Pinpoint the cell where the given text exists, returning its (X, Y) midpoint coordinate. 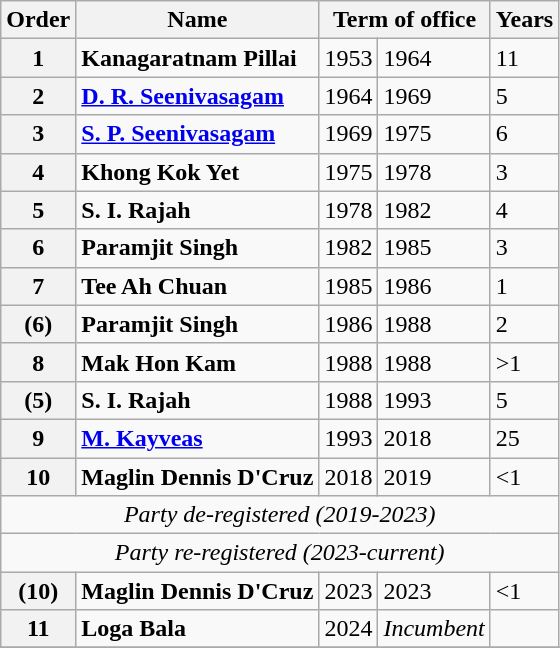
Mak Hon Kam (198, 362)
8 (38, 362)
Party de-registered (2019-2023) (280, 515)
>1 (524, 362)
Khong Kok Yet (198, 172)
Incumbent (434, 629)
D. R. Seenivasagam (198, 96)
Tee Ah Chuan (198, 286)
M. Kayveas (198, 438)
7 (38, 286)
9 (38, 438)
2024 (348, 629)
Party re-registered (2023-current) (280, 553)
Loga Bala (198, 629)
Kanagaratnam Pillai (198, 58)
Name (198, 20)
1953 (348, 58)
Years (524, 20)
(6) (38, 324)
(10) (38, 591)
S. P. Seenivasagam (198, 134)
25 (524, 438)
2019 (434, 477)
10 (38, 477)
Order (38, 20)
(5) (38, 400)
Term of office (404, 20)
